Pinpoint the cell where the given text exists, returning its (x, y) midpoint coordinate. 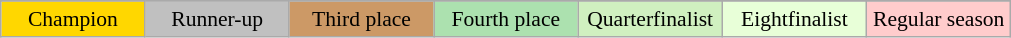
Regular season (939, 19)
Champion (73, 19)
Eightfinalist (794, 19)
Quarterfinalist (650, 19)
Third place (361, 19)
Fourth place (506, 19)
Runner-up (217, 19)
